Search for the cell housing the specified text and yield its [X, Y] center coordinate. 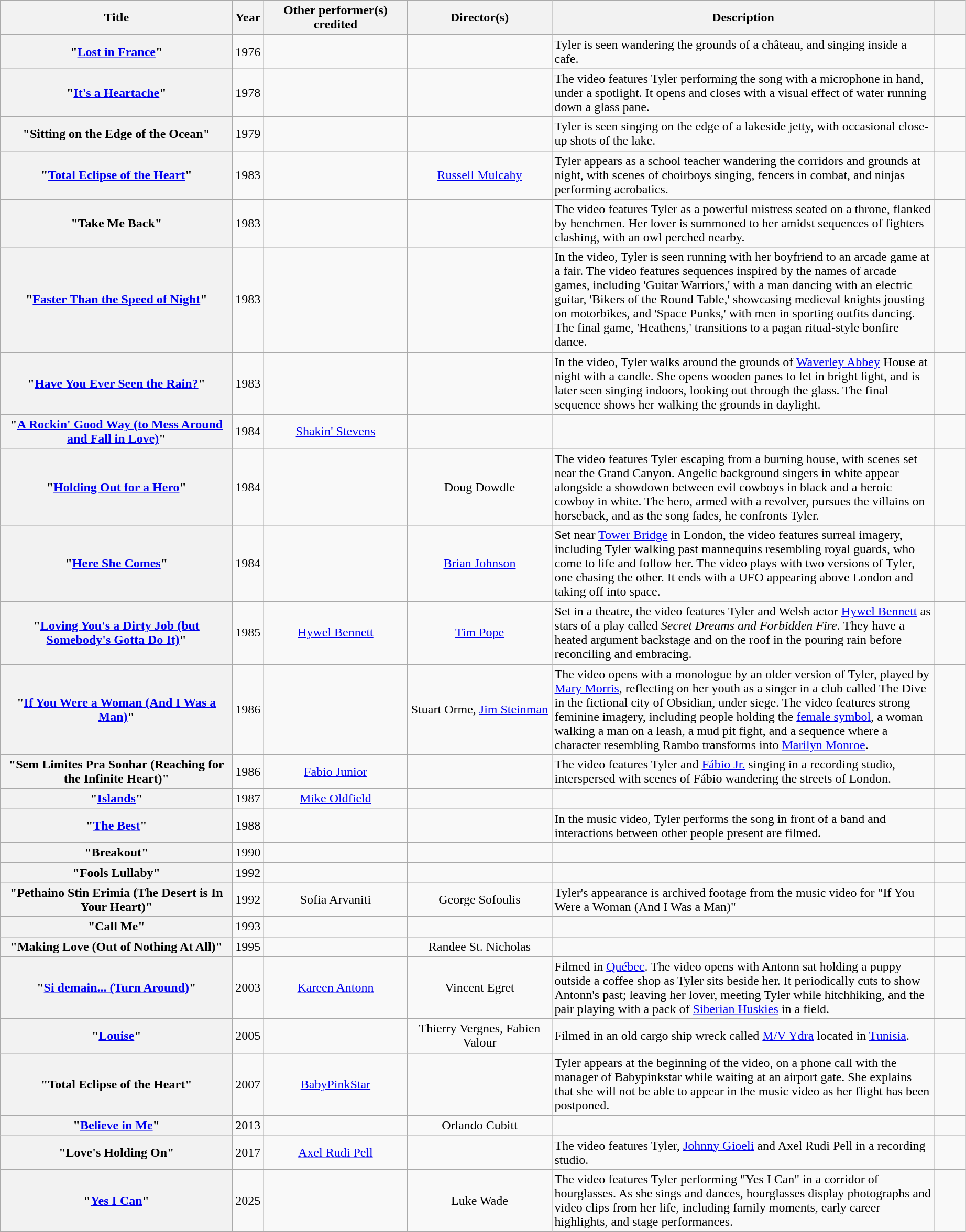
1979 [248, 134]
1995 [248, 947]
Filmed in an old cargo ship wreck called M/V Ydra located in Tunisia. [743, 1036]
Axel Rudi Pell [335, 1152]
1987 [248, 799]
"Here She Comes" [116, 563]
Stuart Orme, Jim Steinman [480, 709]
Doug Dowdle [480, 487]
2007 [248, 1084]
Director(s) [480, 18]
"Love's Holding On" [116, 1152]
Tim Pope [480, 633]
"Loving You's a Dirty Job (but Somebody's Gotta Do It)" [116, 633]
"Islands" [116, 799]
Thierry Vergnes, Fabien Valour [480, 1036]
"Believe in Me" [116, 1125]
1990 [248, 853]
Kareen Antonn [335, 988]
Luke Wade [480, 1201]
"A Rockin' Good Way (to Mess Around and Fall in Love)" [116, 432]
"Holding Out for a Hero" [116, 487]
"Yes I Can" [116, 1201]
The video features Tyler, Johnny Gioeli and Axel Rudi Pell in a recording studio. [743, 1152]
"Breakout" [116, 853]
2005 [248, 1036]
BabyPinkStar [335, 1084]
Vincent Egret [480, 988]
Orlando Cubitt [480, 1125]
"Making Love (Out of Nothing At All)" [116, 947]
Brian Johnson [480, 563]
1988 [248, 826]
2013 [248, 1125]
Tyler's appearance is archived footage from the music video for "If You Were a Woman (And I Was a Man)" [743, 900]
Title [116, 18]
1976 [248, 51]
Tyler is seen singing on the edge of a lakeside jetty, with occasional close-up shots of the lake. [743, 134]
"Fools Lullaby" [116, 873]
"Call Me" [116, 927]
2025 [248, 1201]
1978 [248, 93]
"Have You Ever Seen the Rain?" [116, 383]
"Pethaino Stin Erimia (The Desert is In Your Heart)" [116, 900]
Russell Mulcahy [480, 175]
"If You Were a Woman (And I Was a Man)" [116, 709]
2017 [248, 1152]
Description [743, 18]
Tyler is seen wandering the grounds of a château, and singing inside a cafe. [743, 51]
Other performer(s) credited [335, 18]
"It's a Heartache" [116, 93]
Shakin' Stevens [335, 432]
1985 [248, 633]
The video features Tyler and Fábio Jr. singing in a recording studio, interspersed with scenes of Fábio wandering the streets of London. [743, 772]
1993 [248, 927]
Fabio Junior [335, 772]
"Take Me Back" [116, 223]
"The Best" [116, 826]
"Louise" [116, 1036]
"Faster Than the Speed of Night" [116, 300]
Randee St. Nicholas [480, 947]
George Sofoulis [480, 900]
Sofia Arvaniti [335, 900]
"Si demain... (Turn Around)" [116, 988]
Hywel Bennett [335, 633]
"Lost in France" [116, 51]
"Sitting on the Edge of the Ocean" [116, 134]
Year [248, 18]
"Sem Limites Pra Sonhar (Reaching for the Infinite Heart)" [116, 772]
2003 [248, 988]
In the music video, Tyler performs the song in front of a band and interactions between other people present are filmed. [743, 826]
Mike Oldfield [335, 799]
